Locate the cell with the specified text and output its [x, y] center coordinate. 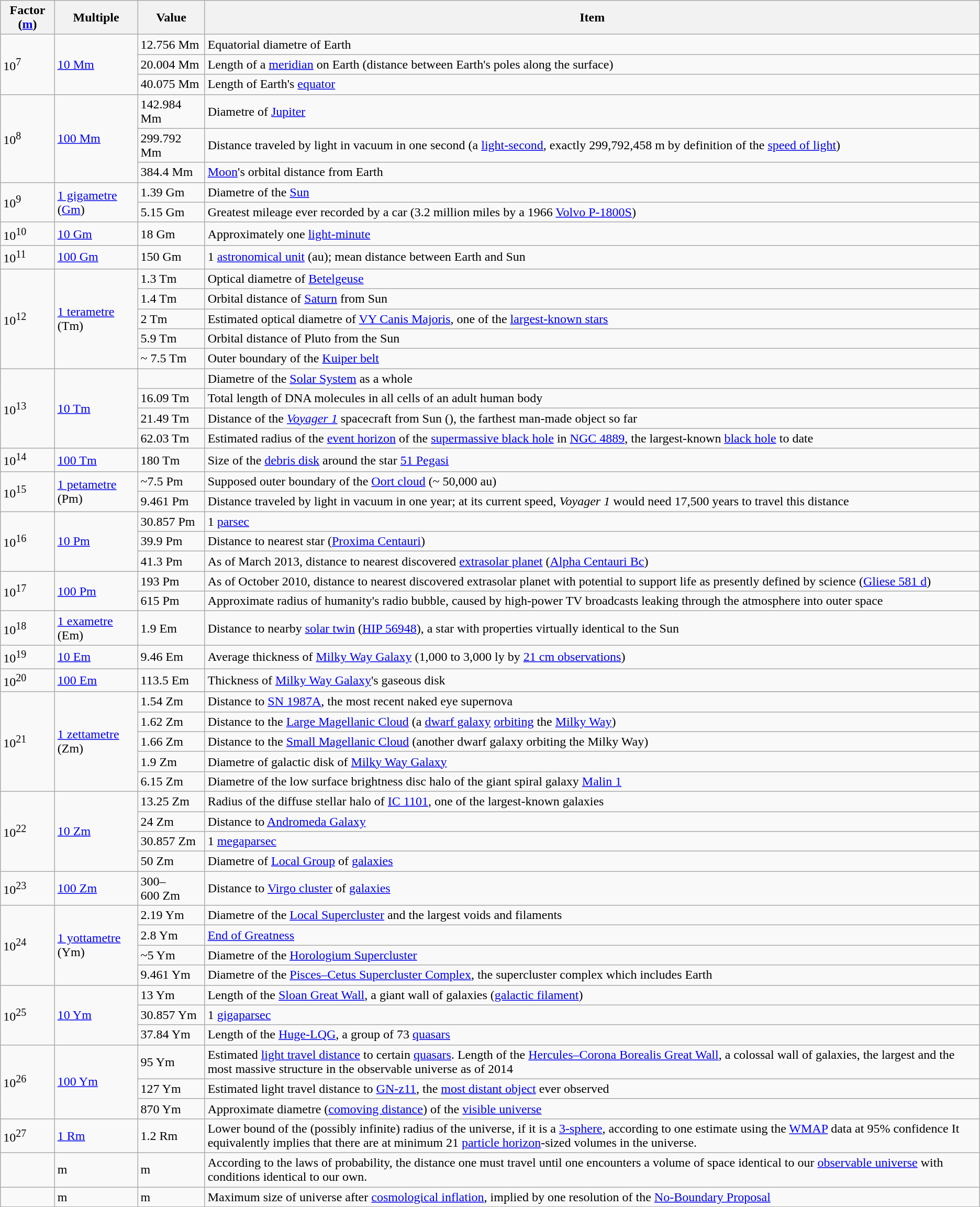
41.3 Pm [171, 561]
Length of the Huge-LQG, a group of 73 quasars [592, 1035]
1 gigametre (Gm) [96, 202]
1010 [27, 234]
1 megaparsec [592, 841]
Diametre of the Pisces–Cetus Supercluster Complex, the supercluster complex which includes Earth [592, 975]
39.9 Pm [171, 541]
Approximately one light-minute [592, 234]
10 Gm [96, 234]
Equatorial diametre of Earth [592, 45]
Distance to Andromeda Galaxy [592, 822]
21.49 Tm [171, 418]
1015 [27, 492]
1024 [27, 945]
100 Pm [96, 591]
2 Tm [171, 319]
142.984 Mm [171, 111]
~5 Ym [171, 955]
10 Mm [96, 64]
100 Ym [96, 1082]
18 Gm [171, 234]
16.09 Tm [171, 398]
Distance traveled by light in vacuum in one second (a light-second, exactly 299,792,458 m by definition of the speed of light) [592, 146]
62.03 Tm [171, 438]
150 Gm [171, 258]
Diametre of the low surface brightness disc halo of the giant spiral galaxy Malin 1 [592, 781]
193 Pm [171, 581]
Estimated light travel distance to GN-z11, the most distant object ever observed [592, 1089]
Value [171, 18]
20.004 Mm [171, 64]
10 Zm [96, 831]
108 [27, 138]
Length of the Sloan Great Wall, a giant wall of galaxies (galactic filament) [592, 995]
1.9 Zm [171, 761]
9.461 Ym [171, 975]
40.075 Mm [171, 84]
1012 [27, 318]
100 Gm [96, 258]
Estimated radius of the event horizon of the supermassive black hole in NGC 4889, the largest-known black hole to date [592, 438]
5.9 Tm [171, 339]
1.54 Zm [171, 702]
Greatest mileage ever recorded by a car (3.2 million miles by a 1966 Volvo P-1800S) [592, 212]
Estimated optical diametre of VY Canis Majoris, one of the largest-known stars [592, 319]
1 parsec [592, 522]
13.25 Zm [171, 801]
Distance to nearest star (Proxima Centauri) [592, 541]
1.39 Gm [171, 192]
1 Rm [96, 1135]
30.857 Ym [171, 1015]
Orbital distance of Pluto from the Sun [592, 339]
1020 [27, 681]
2.8 Ym [171, 935]
Thickness of Milky Way Galaxy's gaseous disk [592, 681]
50 Zm [171, 861]
Diametre of the Horologium Supercluster [592, 955]
Distance to SN 1987A, the most recent naked eye supernova [592, 702]
Radius of the diffuse stellar halo of IC 1101, one of the largest-known galaxies [592, 801]
1.4 Tm [171, 298]
100 Tm [96, 460]
Outer boundary of the Kuiper belt [592, 359]
1011 [27, 258]
Average thickness of Milky Way Galaxy (1,000 to 3,000 ly by 21 cm observations) [592, 657]
5.15 Gm [171, 212]
Supposed outer boundary of the Oort cloud (~ 50,000 au) [592, 482]
1 yottametre (Ym) [96, 945]
1 gigaparsec [592, 1015]
Distance of the Voyager 1 spacecraft from Sun (), the farthest man-made object so far [592, 418]
1.9 Em [171, 628]
Distance traveled by light in vacuum in one year; at its current speed, Voyager 1 would need 17,500 years to travel this distance [592, 502]
6.15 Zm [171, 781]
113.5 Em [171, 681]
Moon's orbital distance from Earth [592, 172]
9.461 Pm [171, 502]
2.19 Ym [171, 915]
As of March 2013, distance to nearest discovered extrasolar planet (Alpha Centauri Bc) [592, 561]
~ 7.5 Tm [171, 359]
1026 [27, 1082]
Diametre of Local Group of galaxies [592, 861]
299.792 Mm [171, 146]
Multiple [96, 18]
Diametre of the Solar System as a whole [592, 379]
10 Tm [96, 408]
1016 [27, 541]
180 Tm [171, 460]
1013 [27, 408]
300–600 Zm [171, 888]
1023 [27, 888]
1.3 Tm [171, 279]
870 Ym [171, 1109]
30.857 Zm [171, 841]
Diametre of Jupiter [592, 111]
1.66 Zm [171, 741]
Orbital distance of Saturn from Sun [592, 298]
1021 [27, 741]
100 Zm [96, 888]
Optical diametre of Betelgeuse [592, 279]
1.2 Rm [171, 1135]
Diametre of the Sun [592, 192]
9.46 Em [171, 657]
1.62 Zm [171, 722]
Length of Earth's equator [592, 84]
1 terametre (Tm) [96, 318]
1 astronomical unit (au); mean distance between Earth and Sun [592, 258]
100 Mm [96, 138]
30.857 Pm [171, 522]
1019 [27, 657]
109 [27, 202]
1025 [27, 1015]
Distance to Virgo cluster of galaxies [592, 888]
384.4 Mm [171, 172]
~7.5 Pm [171, 482]
Maximum size of universe after cosmological inflation, implied by one resolution of the No-Boundary Proposal [592, 1197]
1018 [27, 628]
Size of the debris disk around the star 51 Pegasi [592, 460]
100 Em [96, 681]
127 Ym [171, 1089]
1014 [27, 460]
1027 [27, 1135]
10 Ym [96, 1015]
10 Em [96, 657]
As of October 2010, distance to nearest discovered extrasolar planet with potential to support life as presently defined by science (Gliese 581 d) [592, 581]
1017 [27, 591]
Diametre of galactic disk of Milky Way Galaxy [592, 761]
37.84 Ym [171, 1035]
Distance to the Small Magellanic Cloud (another dwarf galaxy orbiting the Milky Way) [592, 741]
Distance to the Large Magellanic Cloud (a dwarf galaxy orbiting the Milky Way) [592, 722]
13 Ym [171, 995]
1 exametre (Em) [96, 628]
24 Zm [171, 822]
Total length of DNA molecules in all cells of an adult human body [592, 398]
Approximate diametre (comoving distance) of the visible universe [592, 1109]
1 petametre (Pm) [96, 492]
Length of a meridian on Earth (distance between Earth's poles along the surface) [592, 64]
12.756 Mm [171, 45]
1022 [27, 831]
615 Pm [171, 601]
Diametre of the Local Supercluster and the largest voids and filaments [592, 915]
Distance to nearby solar twin (HIP 56948), a star with properties virtually identical to the Sun [592, 628]
End of Greatness [592, 935]
1 zettametre (Zm) [96, 741]
Approximate radius of humanity's radio bubble, caused by high-power TV broadcasts leaking through the atmosphere into outer space [592, 601]
107 [27, 64]
Factor (m) [27, 18]
95 Ym [171, 1062]
Item [592, 18]
10 Pm [96, 541]
